Detect which cell encompasses the target text, then output its (x, y) center coordinate. 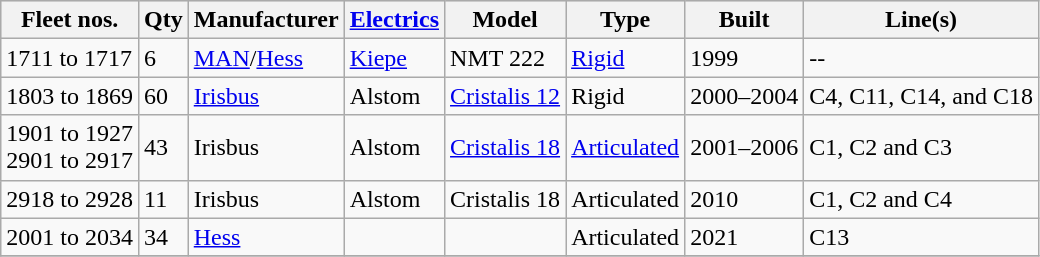
C1, C2 and C4 (922, 199)
-- (922, 58)
60 (163, 96)
NMT 222 (506, 58)
2010 (744, 199)
2021 (744, 237)
Manufacturer (266, 20)
Qty (163, 20)
2918 to 2928 (70, 199)
1999 (744, 58)
43 (163, 148)
6 (163, 58)
MAN/Hess (266, 58)
Model (506, 20)
11 (163, 199)
Hess (266, 237)
Electrics (394, 20)
C13 (922, 237)
Type (626, 20)
Cristalis 12 (506, 96)
Kiepe (394, 58)
2000–2004 (744, 96)
C4, C11, C14, and C18 (922, 96)
1901 to 19272901 to 2917 (70, 148)
2001 to 2034 (70, 237)
1711 to 1717 (70, 58)
Line(s) (922, 20)
Built (744, 20)
1803 to 1869 (70, 96)
Fleet nos. (70, 20)
2001–2006 (744, 148)
34 (163, 237)
C1, C2 and C3 (922, 148)
